Output the (x, y) coordinate of the center of the cell containing the given text.  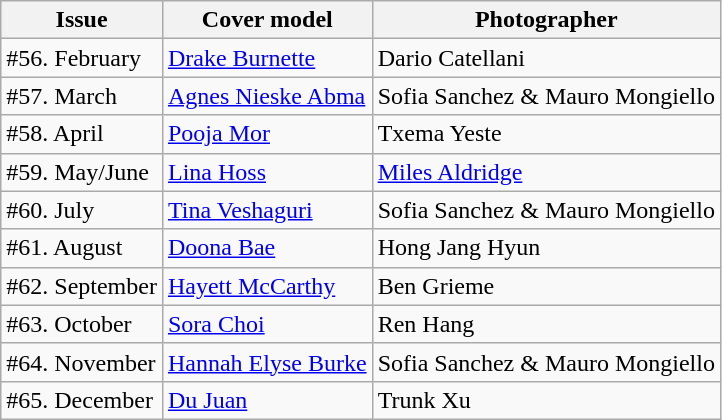
#62. September (82, 286)
Sora Choi (267, 324)
#64. November (82, 362)
Photographer (546, 20)
#58. April (82, 134)
#56. February (82, 58)
Ren Hang (546, 324)
Du Juan (267, 400)
Drake Burnette (267, 58)
Tina Veshaguri (267, 210)
Ben Grieme (546, 286)
#63. October (82, 324)
Hayett McCarthy (267, 286)
Txema Yeste (546, 134)
#60. July (82, 210)
Doona Bae (267, 248)
Trunk Xu (546, 400)
Cover model (267, 20)
Issue (82, 20)
Hannah Elyse Burke (267, 362)
Hong Jang Hyun (546, 248)
#57. March (82, 96)
#65. December (82, 400)
#61. August (82, 248)
Lina Hoss (267, 172)
Pooja Mor (267, 134)
Agnes Nieske Abma (267, 96)
#59. May/June (82, 172)
Dario Catellani (546, 58)
Miles Aldridge (546, 172)
